Detect which cell encompasses the target text, then output its (x, y) center coordinate. 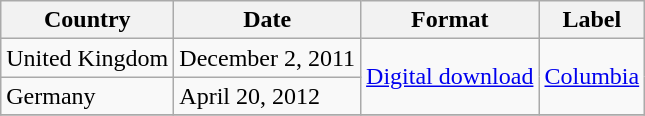
Country (88, 20)
Digital download (450, 77)
United Kingdom (88, 58)
December 2, 2011 (268, 58)
Columbia (592, 77)
April 20, 2012 (268, 96)
Format (450, 20)
Label (592, 20)
Germany (88, 96)
Date (268, 20)
